Locate the cell with the specified text and output its (x, y) center coordinate. 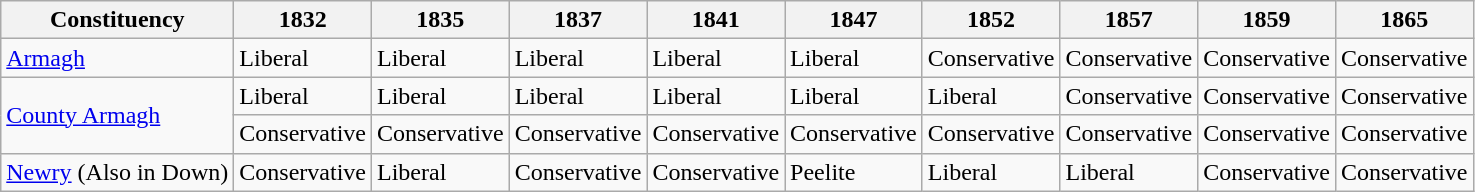
1832 (303, 20)
1837 (578, 20)
1865 (1404, 20)
Constituency (118, 20)
County Armagh (118, 115)
1857 (1129, 20)
Armagh (118, 58)
Newry (Also in Down) (118, 172)
1835 (440, 20)
1841 (716, 20)
1847 (854, 20)
1859 (1267, 20)
1852 (991, 20)
Peelite (854, 172)
